Return (x, y) of the center of cell containing provided text 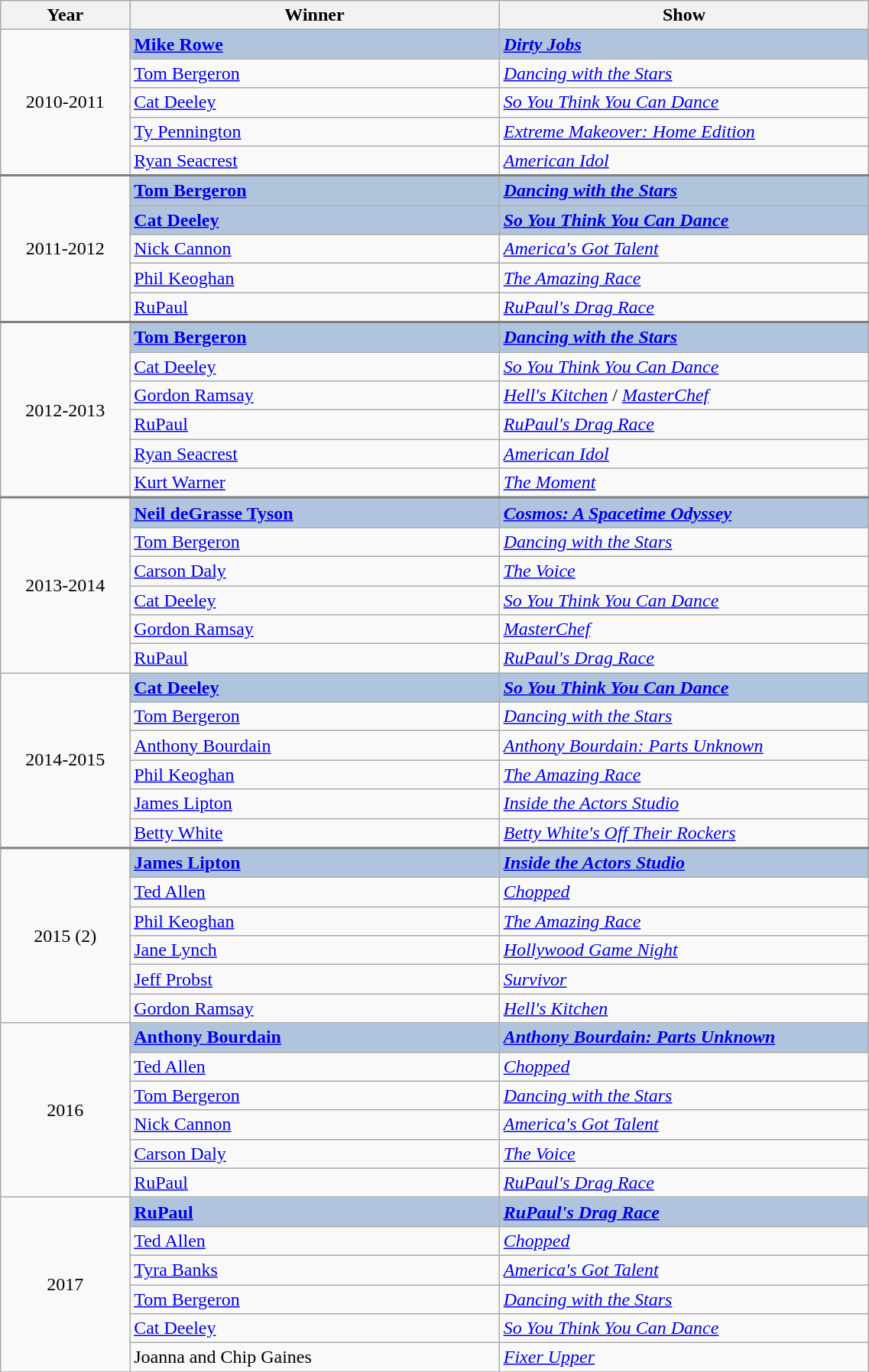
2014-2015 (66, 761)
2017 (66, 1284)
2015 (2) (66, 935)
Tyra Banks (315, 1270)
2012-2013 (66, 410)
Hell's Kitchen / MasterChef (684, 396)
2010-2011 (66, 102)
Betty White (315, 833)
MasterChef (684, 629)
Cosmos: A Spacetime Odyssey (684, 513)
Winner (315, 15)
Dirty Jobs (684, 44)
Neil deGrasse Tyson (315, 513)
Hollywood Game Night (684, 950)
Betty White's Off Their Rockers (684, 833)
Fixer Upper (684, 1357)
Mike Rowe (315, 44)
Joanna and Chip Gaines (315, 1357)
The Moment (684, 483)
Kurt Warner (315, 483)
Survivor (684, 979)
Hell's Kitchen (684, 1008)
Year (66, 15)
Show (684, 15)
Jane Lynch (315, 950)
2011-2012 (66, 249)
2013-2014 (66, 585)
Ty Pennington (315, 131)
Extreme Makeover: Home Edition (684, 131)
Jeff Probst (315, 979)
2016 (66, 1110)
